Scan for the cell matching the given text and deliver its [X, Y] coordinate at center. 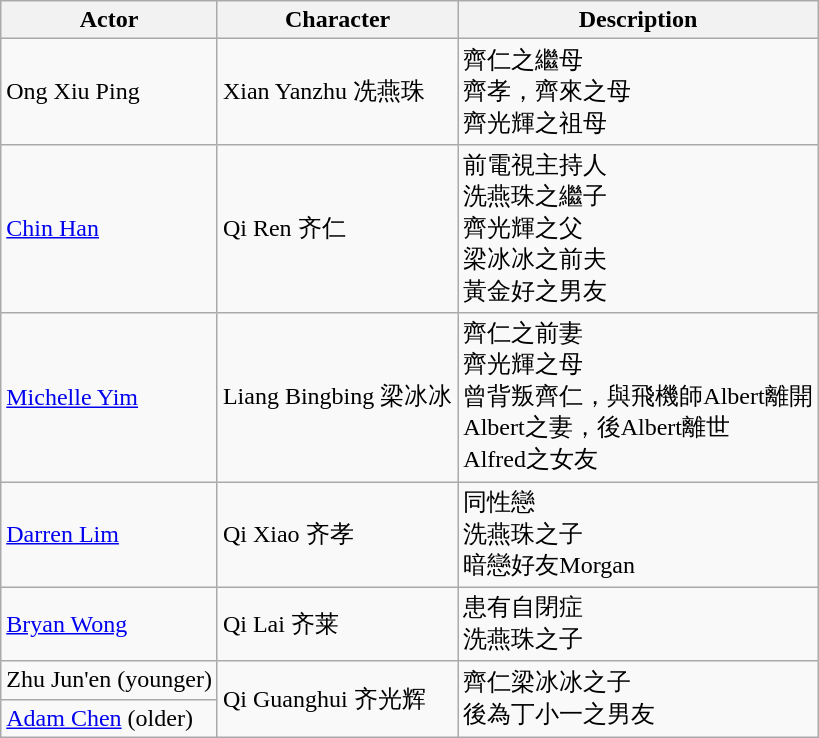
Qi Xiao 齐孝 [337, 535]
Qi Ren 齐仁 [337, 228]
Liang Bingbing 梁冰冰 [337, 398]
Bryan Wong [110, 624]
Qi Lai 齐莱 [337, 624]
患有自閉症洗燕珠之子 [638, 624]
Ong Xiu Ping [110, 92]
Adam Chen (older) [110, 718]
齊仁之繼母齊孝，齊來之母齊光輝之祖母 [638, 92]
Actor [110, 20]
Qi Guanghui 齐光辉 [337, 699]
Chin Han [110, 228]
Michelle Yim [110, 398]
Darren Lim [110, 535]
Xian Yanzhu 冼燕珠 [337, 92]
齊仁之前妻齊光輝之母曾背叛齊仁，與飛機師Albert離開Albert之妻，後Albert離世Alfred之女友 [638, 398]
Character [337, 20]
同性戀洗燕珠之子暗戀好友Morgan [638, 535]
前電視主持人洗燕珠之繼子齊光輝之父梁冰冰之前夫黃金好之男友 [638, 228]
Description [638, 20]
Zhu Jun'en (younger) [110, 680]
齊仁梁冰冰之子後為丁小一之男友 [638, 699]
